For the text-containing cell, return its midpoint in [x, y] coordinate format. 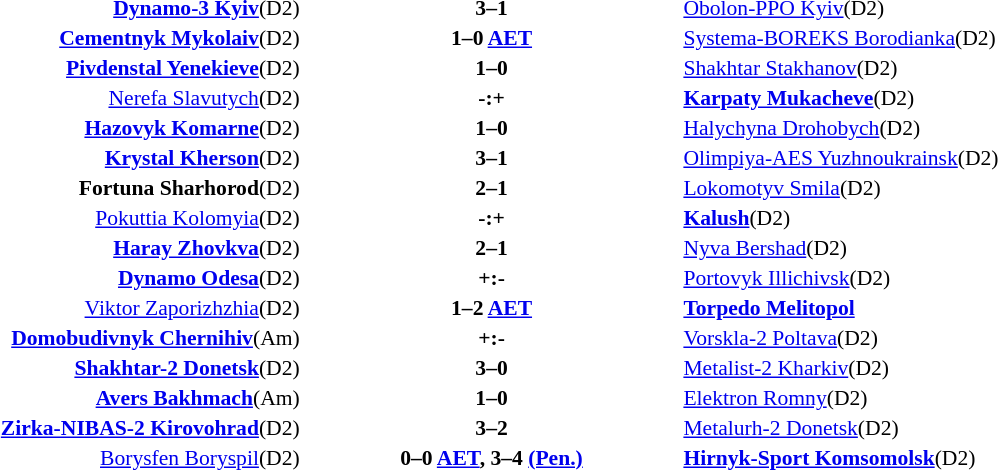
1–0 AET [492, 38]
3–1 [492, 158]
3–0 [492, 368]
1–2 AET [492, 308]
3–2 [492, 428]
